From the cell containing the given text, extract its center point as (X, Y) coordinate. 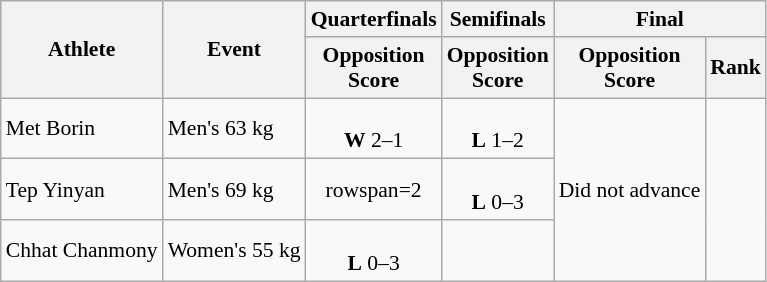
Men's 63 kg (234, 128)
Event (234, 50)
Chhat Chanmony (82, 250)
Women's 55 kg (234, 250)
Final (660, 19)
Quarterfinals (374, 19)
Rank (736, 68)
Tep Yinyan (82, 190)
Semifinals (498, 19)
Athlete (82, 50)
rowspan=2 (374, 190)
L 1–2 (498, 128)
Did not advance (630, 190)
Men's 69 kg (234, 190)
Met Borin (82, 128)
W 2–1 (374, 128)
